Search for the cell housing the specified text and yield its [x, y] center coordinate. 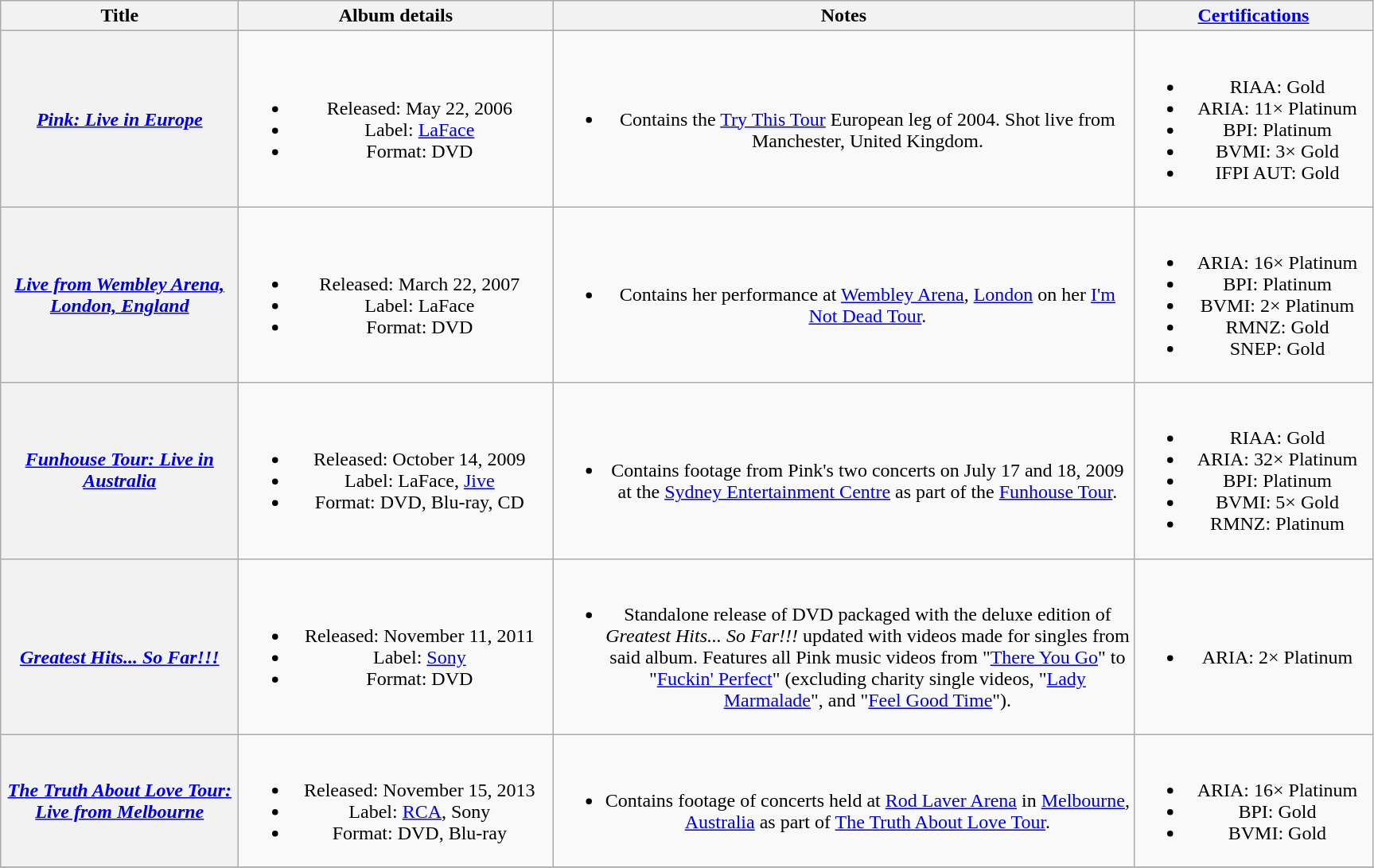
Released: March 22, 2007Label: LaFaceFormat: DVD [396, 294]
ARIA: 16× PlatinumBPI: GoldBVMI: Gold [1254, 800]
RIAA: GoldARIA: 32× PlatinumBPI: PlatinumBVMI: 5× GoldRMNZ: Platinum [1254, 471]
Released: November 11, 2011Label: SonyFormat: DVD [396, 646]
The Truth About Love Tour: Live from Melbourne [119, 800]
ARIA: 16× PlatinumBPI: PlatinumBVMI: 2× PlatinumRMNZ: GoldSNEP: Gold [1254, 294]
Title [119, 16]
Funhouse Tour: Live in Australia [119, 471]
Certifications [1254, 16]
ARIA: 2× Platinum [1254, 646]
Notes [843, 16]
Contains footage of concerts held at Rod Laver Arena in Melbourne, Australia as part of The Truth About Love Tour. [843, 800]
Greatest Hits... So Far!!! [119, 646]
RIAA: GoldARIA: 11× PlatinumBPI: PlatinumBVMI: 3× GoldIFPI AUT: Gold [1254, 119]
Released: May 22, 2006Label: LaFaceFormat: DVD [396, 119]
Pink: Live in Europe [119, 119]
Contains footage from Pink's two concerts on July 17 and 18, 2009 at the Sydney Entertainment Centre as part of the Funhouse Tour. [843, 471]
Contains her performance at Wembley Arena, London on her I'm Not Dead Tour. [843, 294]
Live from Wembley Arena, London, England [119, 294]
Released: November 15, 2013Label: RCA, SonyFormat: DVD, Blu-ray [396, 800]
Album details [396, 16]
Contains the Try This Tour European leg of 2004. Shot live from Manchester, United Kingdom. [843, 119]
Released: October 14, 2009Label: LaFace, JiveFormat: DVD, Blu-ray, CD [396, 471]
